For the text-containing cell, return its midpoint in (X, Y) coordinate format. 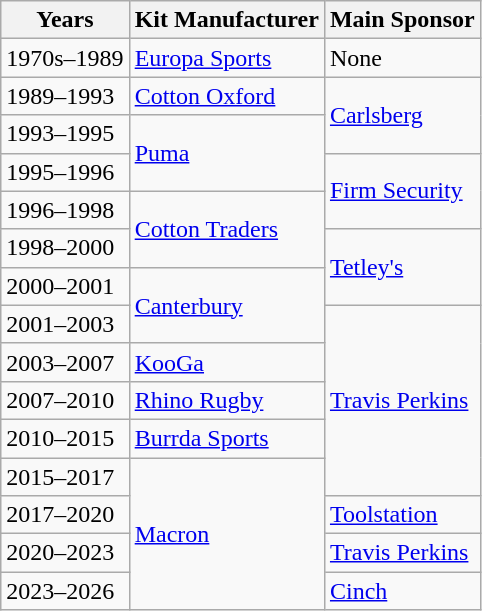
Rhino Rugby (226, 400)
1995–1996 (65, 172)
2000–2001 (65, 286)
2023–2026 (65, 591)
Canterbury (226, 305)
1996–1998 (65, 210)
2010–2015 (65, 438)
2015–2017 (65, 477)
1970s–1989 (65, 58)
Europa Sports (226, 58)
Firm Security (402, 191)
2003–2007 (65, 362)
2017–2020 (65, 515)
Main Sponsor (402, 20)
Macron (226, 534)
2020–2023 (65, 553)
2007–2010 (65, 400)
KooGa (226, 362)
Puma (226, 153)
Years (65, 20)
1993–1995 (65, 134)
Cotton Oxford (226, 96)
2001–2003 (65, 324)
Carlsberg (402, 115)
Burrda Sports (226, 438)
Cotton Traders (226, 229)
Kit Manufacturer (226, 20)
Tetley's (402, 267)
Toolstation (402, 515)
1989–1993 (65, 96)
None (402, 58)
1998–2000 (65, 248)
Cinch (402, 591)
